Return (X, Y) of the center of cell containing provided text 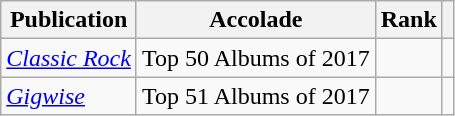
Accolade (256, 20)
Publication (69, 20)
Top 51 Albums of 2017 (256, 96)
Gigwise (69, 96)
Top 50 Albums of 2017 (256, 58)
Classic Rock (69, 58)
Rank (408, 20)
